For the text-containing cell, return its midpoint in (X, Y) coordinate format. 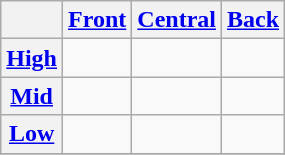
Central (177, 20)
Front (98, 20)
Back (254, 20)
Mid (32, 96)
Low (32, 134)
High (32, 58)
